From the cell containing the given text, extract its center point as (X, Y) coordinate. 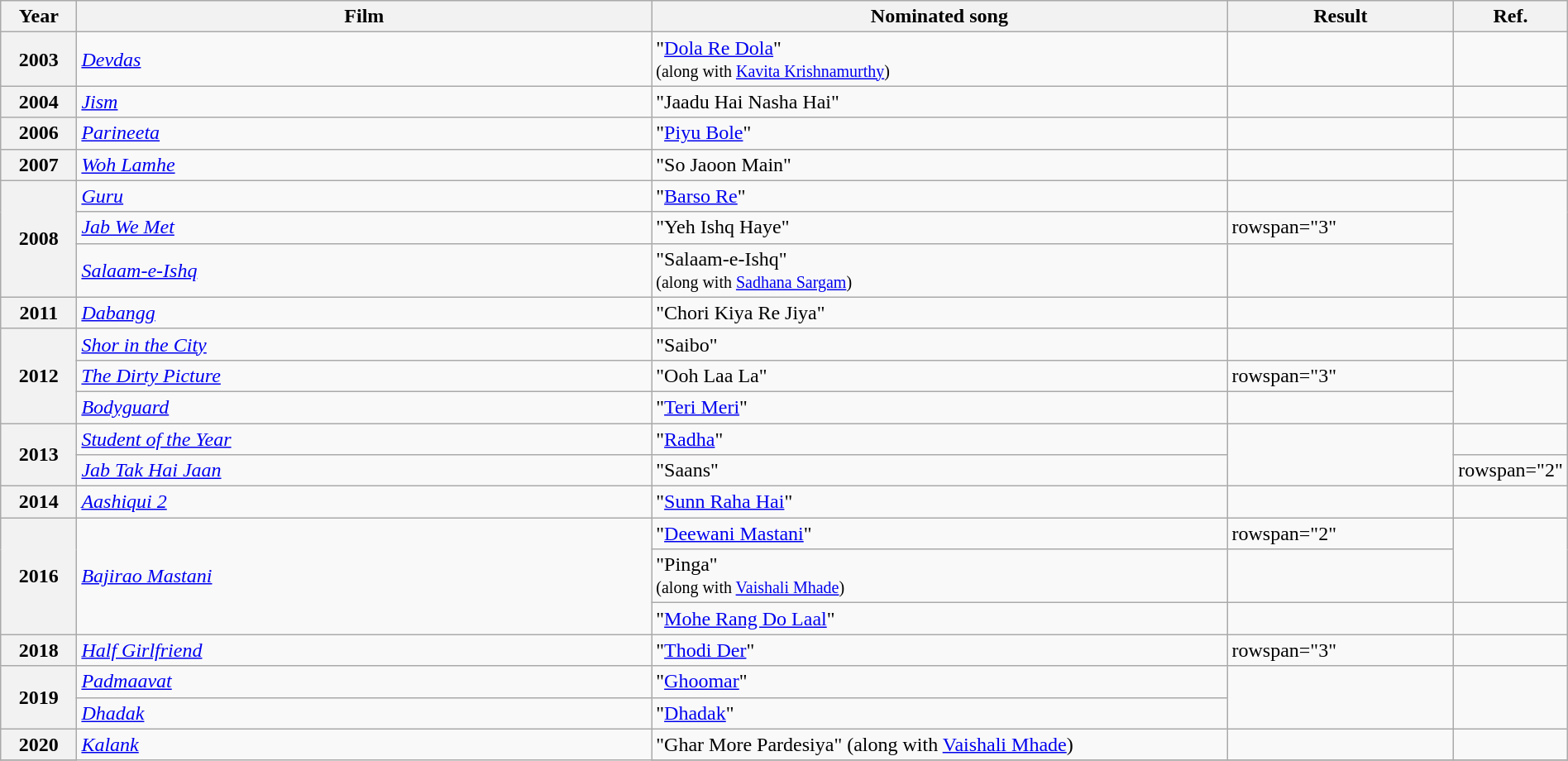
Dhadak (364, 713)
"So Jaoon Main" (939, 165)
Salaam-e-Ishq (364, 270)
Woh Lamhe (364, 165)
Dabangg (364, 313)
2008 (39, 238)
Kalank (364, 744)
Padmaavat (364, 682)
The Dirty Picture (364, 376)
Film (364, 17)
Jab Tak Hai Jaan (364, 471)
"Mohe Rang Do Laal" (939, 619)
2003 (39, 60)
"Piyu Bole" (939, 133)
"Yeh Ishq Haye" (939, 227)
Student of the Year (364, 439)
Result (1341, 17)
Guru (364, 196)
2006 (39, 133)
Bodyguard (364, 407)
Bajirao Mastani (364, 576)
"Dhadak" (939, 713)
"Chori Kiya Re Jiya" (939, 313)
2012 (39, 376)
"Thodi Der" (939, 650)
2004 (39, 102)
"Jaadu Hai Nasha Hai" (939, 102)
Parineeta (364, 133)
Year (39, 17)
Nominated song (939, 17)
2013 (39, 455)
"Ghoomar" (939, 682)
"Salaam-e-Ishq"(along with Sadhana Sargam) (939, 270)
"Radha" (939, 439)
2007 (39, 165)
Shor in the City (364, 344)
Jism (364, 102)
2016 (39, 576)
"Sunn Raha Hai" (939, 502)
2020 (39, 744)
"Teri Meri" (939, 407)
Half Girlfriend (364, 650)
"Saibo" (939, 344)
2014 (39, 502)
2019 (39, 697)
"Ooh Laa La" (939, 376)
"Barso Re" (939, 196)
2018 (39, 650)
"Ghar More Pardesiya" (along with Vaishali Mhade) (939, 744)
Aashiqui 2 (364, 502)
Ref. (1511, 17)
"Pinga"(along with Vaishali Mhade) (939, 576)
Devdas (364, 60)
"Saans" (939, 471)
Jab We Met (364, 227)
"Dola Re Dola"(along with Kavita Krishnamurthy) (939, 60)
"Deewani Mastani" (939, 534)
2011 (39, 313)
